Locate the cell with the specified text and output its (X, Y) center coordinate. 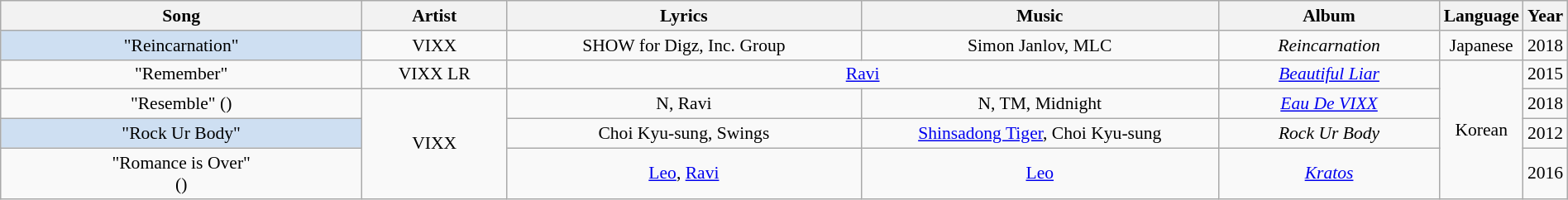
N, TM, Midnight (1040, 104)
"Resemble" () (182, 104)
Reincarnation (1330, 45)
"Remember" (182, 74)
"Reincarnation" (182, 45)
Lyrics (684, 16)
Japanese (1482, 45)
N, Ravi (684, 104)
Ravi (863, 74)
Rock Ur Body (1330, 133)
SHOW for Digz, Inc. Group (684, 45)
2016 (1545, 174)
Album (1330, 16)
Year (1545, 16)
Leo (1040, 174)
Korean (1482, 129)
Language (1482, 16)
2015 (1545, 74)
Choi Kyu-sung, Swings (684, 133)
Song (182, 16)
Kratos (1330, 174)
"Romance is Over"() (182, 174)
Music (1040, 16)
Shinsadong Tiger, Choi Kyu-sung (1040, 133)
Beautiful Liar (1330, 74)
"Rock Ur Body" (182, 133)
Simon Janlov, MLC (1040, 45)
Leo, Ravi (684, 174)
Artist (435, 16)
Eau De VIXX (1330, 104)
2012 (1545, 133)
VIXX LR (435, 74)
